Detect which cell encompasses the target text, then output its (x, y) center coordinate. 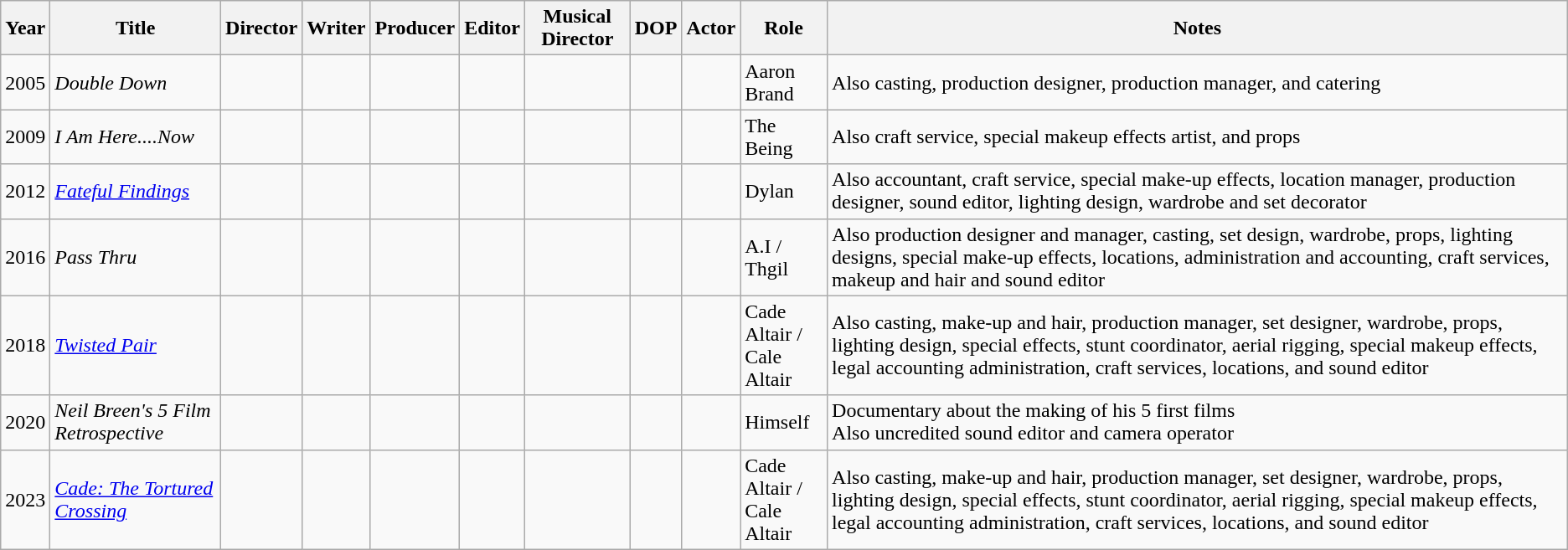
2009 (25, 137)
2016 (25, 257)
Pass Thru (136, 257)
2023 (25, 499)
2005 (25, 82)
Double Down (136, 82)
Also craft service, special makeup effects artist, and props (1198, 137)
Notes (1198, 28)
Twisted Pair (136, 345)
2012 (25, 191)
Dylan (784, 191)
Actor (711, 28)
The Being (784, 137)
Fateful Findings (136, 191)
Role (784, 28)
Musical Director (577, 28)
Writer (337, 28)
Director (261, 28)
Aaron Brand (784, 82)
Cade: The Tortured Crossing (136, 499)
Year (25, 28)
I Am Here....Now (136, 137)
2020 (25, 422)
Editor (493, 28)
Neil Breen's 5 Film Retrospective (136, 422)
Also casting, production designer, production manager, and catering (1198, 82)
Documentary about the making of his 5 first filmsAlso uncredited sound editor and camera operator (1198, 422)
Title (136, 28)
A.I / Thgil (784, 257)
2018 (25, 345)
Producer (415, 28)
DOP (656, 28)
Himself (784, 422)
